Detect which cell encompasses the target text, then output its [X, Y] center coordinate. 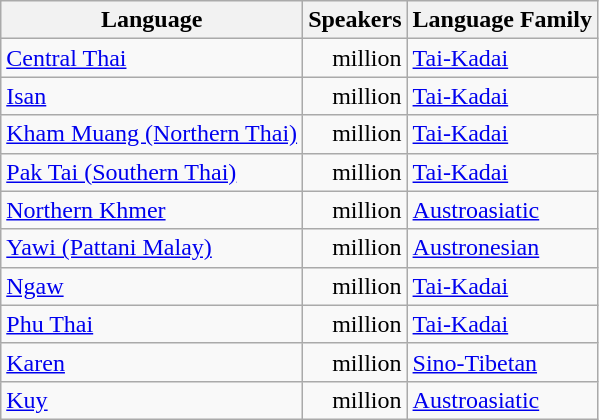
Speakers [355, 20]
Kuy [152, 400]
Karen [152, 362]
Phu Thai [152, 324]
Yawi (Pattani Malay) [152, 248]
Northern Khmer [152, 210]
Austronesian [502, 248]
Ngaw [152, 286]
Kham Muang (Northern Thai) [152, 134]
Language [152, 20]
Central Thai [152, 58]
Isan [152, 96]
Pak Tai (Southern Thai) [152, 172]
Language Family [502, 20]
Sino-Tibetan [502, 362]
